Extract the [x, y] coordinate from the center of the cell holding the provided text.  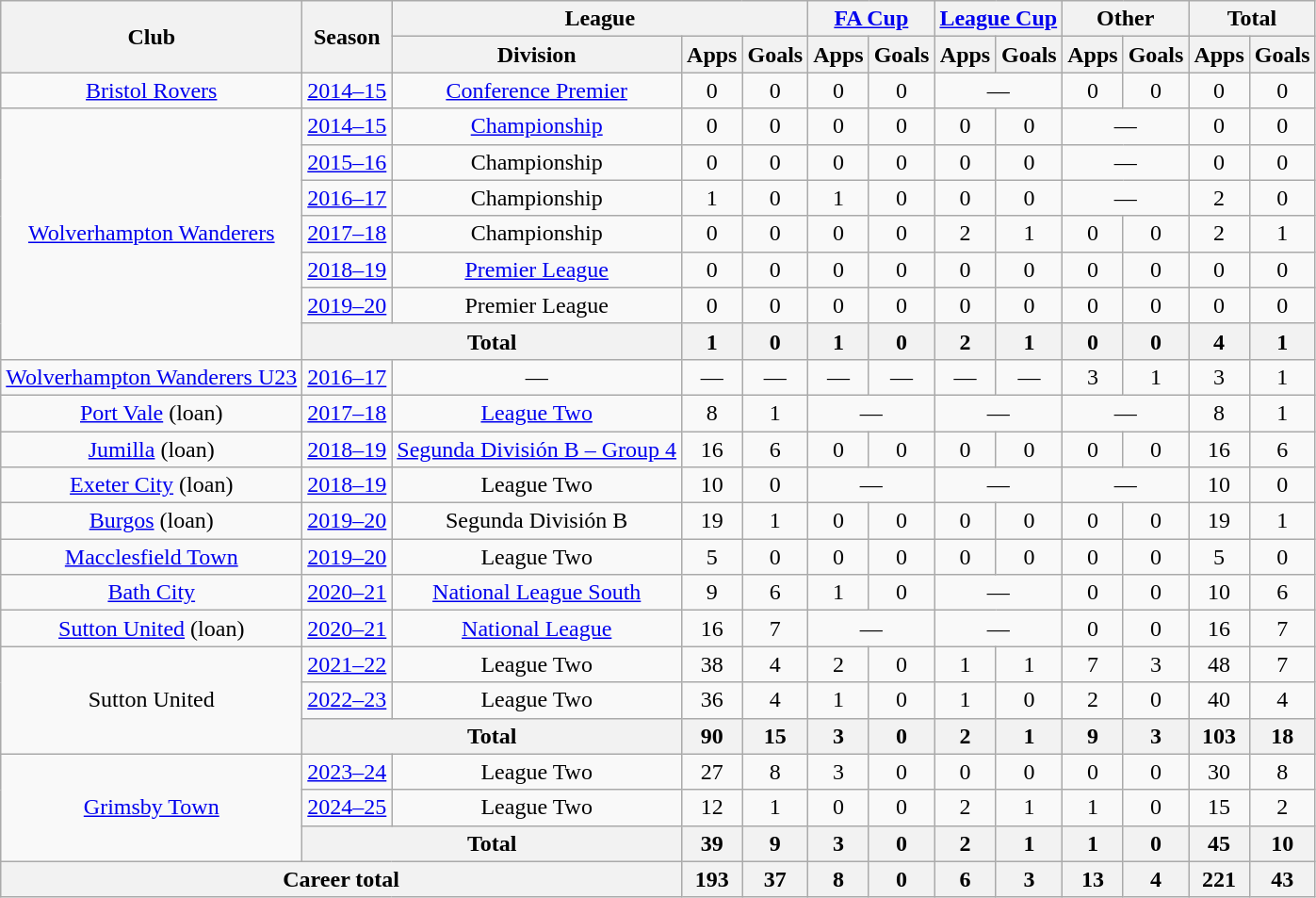
Career total [341, 879]
Sutton United (loan) [152, 629]
37 [775, 879]
36 [712, 700]
45 [1219, 843]
Sutton United [152, 700]
Segunda División B [537, 521]
Segunda División B – Group 4 [537, 449]
193 [712, 879]
Bath City [152, 593]
Wolverhampton Wanderers U23 [152, 377]
Exeter City (loan) [152, 485]
League [600, 19]
Jumilla (loan) [152, 449]
2015–16 [347, 162]
2021–22 [347, 664]
2024–25 [347, 808]
2023–24 [347, 772]
13 [1093, 879]
2022–23 [347, 700]
Bristol Rovers [152, 90]
Grimsby Town [152, 808]
FA Cup [871, 19]
Other [1126, 19]
Burgos (loan) [152, 521]
18 [1282, 736]
12 [712, 808]
43 [1282, 879]
Club [152, 37]
Port Vale (loan) [152, 413]
39 [712, 843]
40 [1219, 700]
Wolverhampton Wanderers [152, 234]
League Cup [999, 19]
30 [1219, 772]
221 [1219, 879]
National League South [537, 593]
Season [347, 37]
103 [1219, 736]
Division [537, 55]
90 [712, 736]
Macclesfield Town [152, 557]
National League [537, 629]
Conference Premier [537, 90]
48 [1219, 664]
38 [712, 664]
27 [712, 772]
